From the cell containing the given text, extract its center point as (x, y) coordinate. 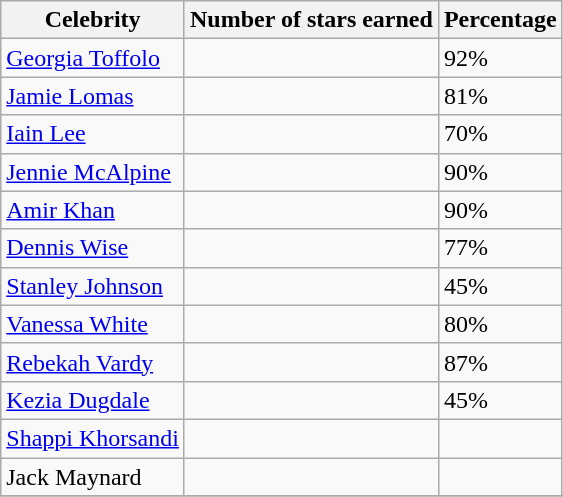
92% (500, 58)
Georgia Toffolo (93, 58)
70% (500, 134)
Jennie McAlpine (93, 172)
80% (500, 324)
Stanley Johnson (93, 286)
Dennis Wise (93, 248)
Kezia Dugdale (93, 400)
81% (500, 96)
Jamie Lomas (93, 96)
Celebrity (93, 20)
87% (500, 362)
Shappi Khorsandi (93, 438)
Jack Maynard (93, 477)
Percentage (500, 20)
Rebekah Vardy (93, 362)
Amir Khan (93, 210)
Number of stars earned (311, 20)
Iain Lee (93, 134)
77% (500, 248)
Vanessa White (93, 324)
